Search for the cell housing the specified text and yield its [x, y] center coordinate. 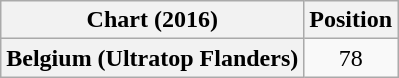
78 [351, 58]
Chart (2016) [152, 20]
Position [351, 20]
Belgium (Ultratop Flanders) [152, 58]
